Pinpoint the cell where the given text exists, returning its [x, y] midpoint coordinate. 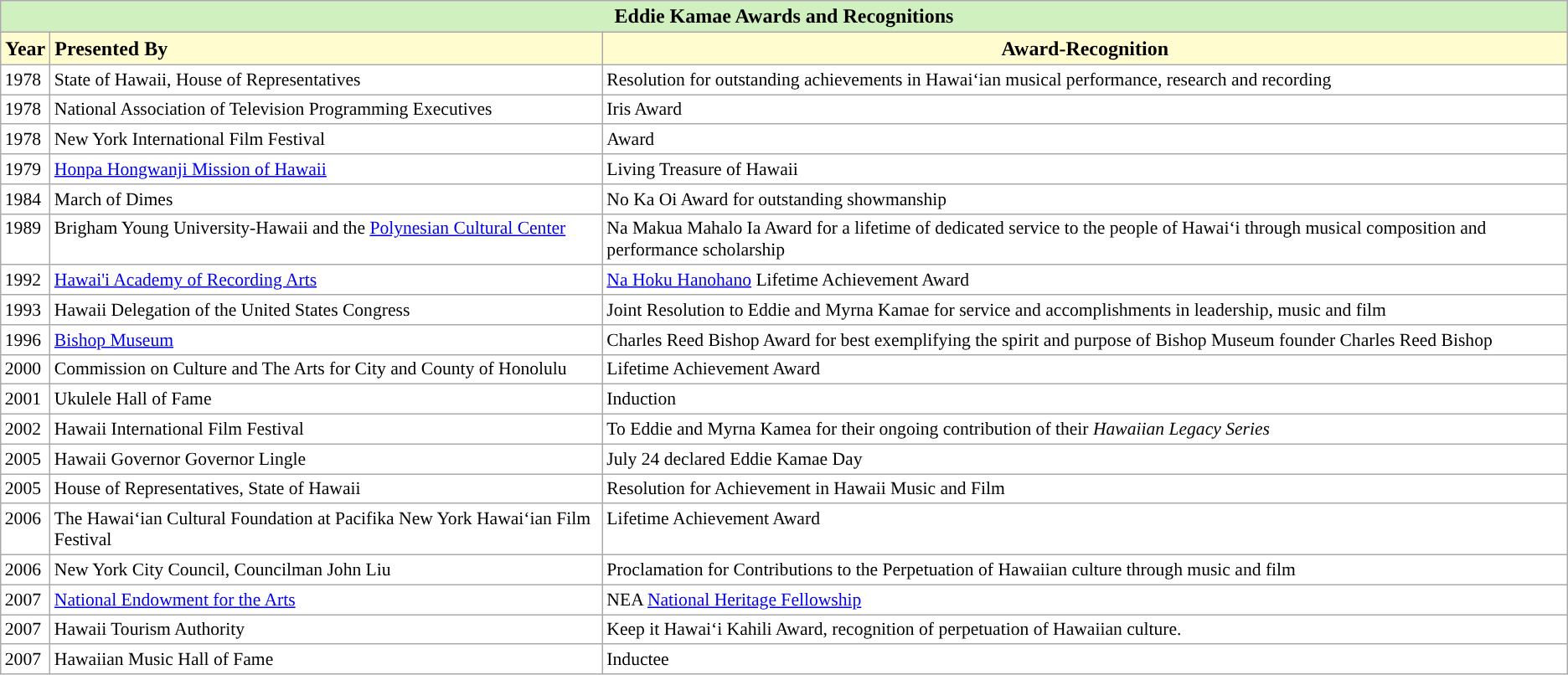
July 24 declared Eddie Kamae Day [1085, 459]
Presented By [327, 49]
NEA National Heritage Fellowship [1085, 600]
Living Treasure of Hawaii [1085, 169]
Resolution for outstanding achievements in Hawai‘ian musical performance, research and recording [1085, 80]
The Hawai‘ian Cultural Foundation at Pacifika New York Hawai‘ian Film Festival [327, 529]
1984 [25, 198]
1992 [25, 280]
Inductee [1085, 659]
Eddie Kamae Awards and Recognitions [784, 17]
2002 [25, 429]
National Association of Television Programming Executives [327, 109]
Charles Reed Bishop Award for best exemplifying the spirit and purpose of Bishop Museum founder Charles Reed Bishop [1085, 339]
1993 [25, 310]
State of Hawaii, House of Representatives [327, 80]
Hawaii Delegation of the United States Congress [327, 310]
Resolution for Achievement in Hawaii Music and Film [1085, 489]
New York City Council, Councilman John Liu [327, 569]
Na Makua Mahalo Ia Award for a lifetime of dedicated service to the people of Hawai‘i through musical composition and performance scholarship [1085, 240]
1989 [25, 240]
Bishop Museum [327, 339]
House of Representatives, State of Hawaii [327, 489]
Induction [1085, 399]
Hawai'i Academy of Recording Arts [327, 280]
Honpa Hongwanji Mission of Hawaii [327, 169]
Commission on Culture and The Arts for City and County of Honolulu [327, 369]
1979 [25, 169]
National Endowment for the Arts [327, 600]
New York International Film Festival [327, 139]
No Ka Oi Award for outstanding showmanship [1085, 198]
1996 [25, 339]
Hawaiian Music Hall of Fame [327, 659]
Brigham Young University-Hawaii and the Polynesian Cultural Center [327, 240]
Hawaii International Film Festival [327, 429]
To Eddie and Myrna Kamea for their ongoing contribution of their Hawaiian Legacy Series [1085, 429]
Ukulele Hall of Fame [327, 399]
Joint Resolution to Eddie and Myrna Kamae for service and accomplishments in leadership, music and film [1085, 310]
March of Dimes [327, 198]
Proclamation for Contributions to the Perpetuation of Hawaiian culture through music and film [1085, 569]
Keep it Hawai‘i Kahili Award, recognition of perpetuation of Hawaiian culture. [1085, 630]
Hawaii Tourism Authority [327, 630]
Award-Recognition [1085, 49]
Iris Award [1085, 109]
2001 [25, 399]
Award [1085, 139]
Na Hoku Hanohano Lifetime Achievement Award [1085, 280]
2000 [25, 369]
Year [25, 49]
Hawaii Governor Governor Lingle [327, 459]
